Extract the [X, Y] coordinate from the center of the cell holding the provided text.  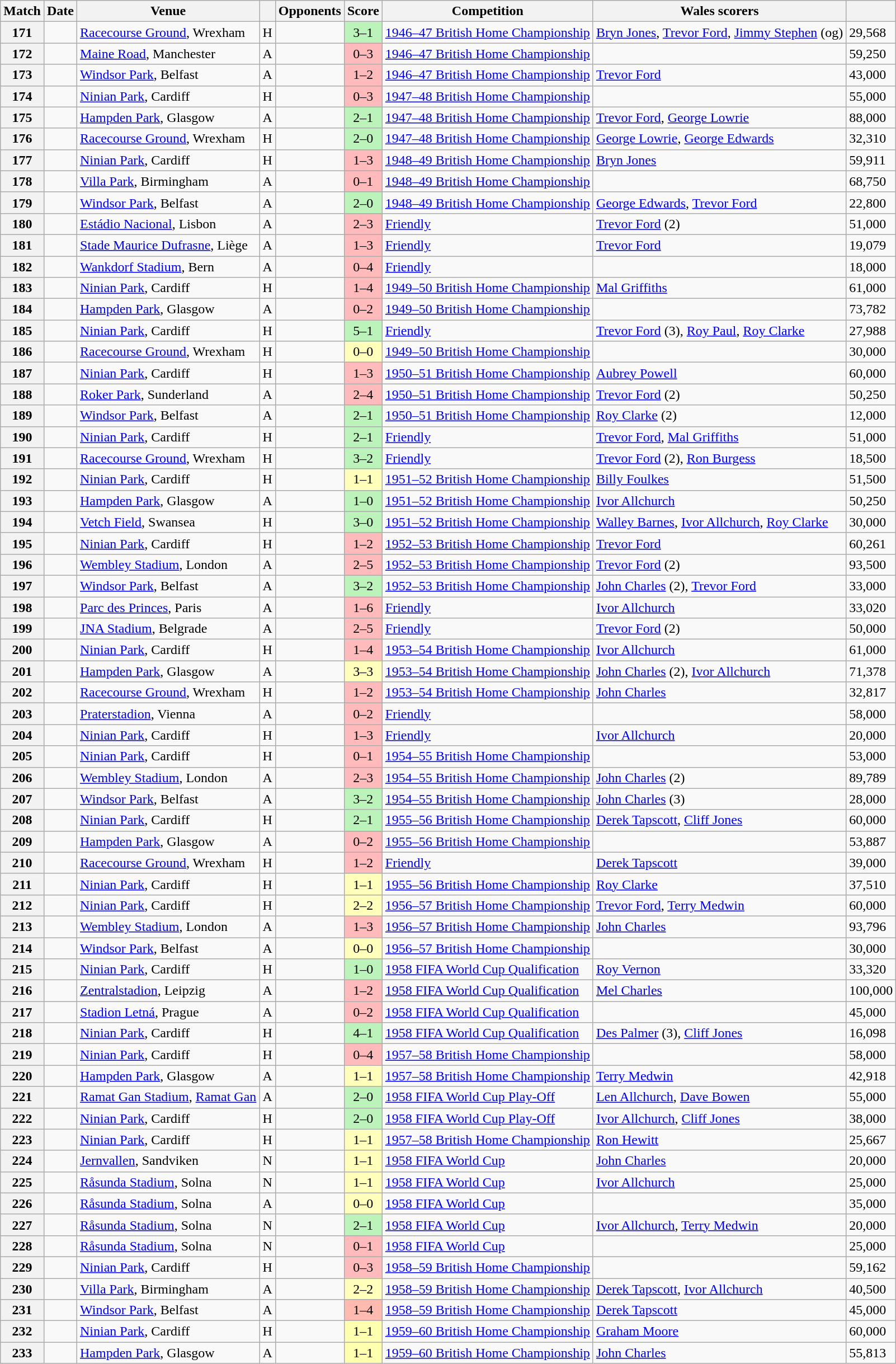
193 [22, 501]
35,000 [871, 1203]
68,750 [871, 181]
187 [22, 373]
Trevor Ford, Mal Griffiths [719, 437]
Billy Foulkes [719, 479]
Trevor Ford (2), Ron Burgess [719, 458]
71,378 [871, 671]
203 [22, 714]
4–1 [363, 1033]
Mel Charles [719, 991]
182 [22, 267]
33,020 [871, 607]
190 [22, 437]
Parc des Princes, Paris [168, 607]
181 [22, 245]
215 [22, 970]
Roy Vernon [719, 970]
208 [22, 820]
53,000 [871, 756]
227 [22, 1225]
3–3 [363, 671]
88,000 [871, 117]
229 [22, 1267]
201 [22, 671]
Praterstadion, Vienna [168, 714]
27,988 [871, 331]
Mal Griffiths [719, 288]
Opponents [310, 11]
207 [22, 799]
John Charles (3) [719, 799]
29,568 [871, 32]
59,250 [871, 54]
Score [363, 11]
Ivor Allchurch, Cliff Jones [719, 1118]
JNA Stadium, Belgrade [168, 629]
Zentralstadion, Leipzig [168, 991]
18,000 [871, 267]
232 [22, 1332]
53,887 [871, 841]
Date [60, 11]
Bryn Jones [719, 160]
210 [22, 863]
Graham Moore [719, 1332]
39,000 [871, 863]
213 [22, 926]
212 [22, 905]
218 [22, 1033]
198 [22, 607]
228 [22, 1246]
Estádio Nacional, Lisbon [168, 224]
Bryn Jones, Trevor Ford, Jimmy Stephen (og) [719, 32]
Competition [488, 11]
12,000 [871, 416]
89,789 [871, 778]
2–4 [363, 394]
199 [22, 629]
196 [22, 565]
Wales scorers [719, 11]
172 [22, 54]
175 [22, 117]
194 [22, 522]
223 [22, 1140]
Terry Medwin [719, 1076]
197 [22, 586]
Roker Park, Sunderland [168, 394]
200 [22, 650]
Vetch Field, Swansea [168, 522]
16,098 [871, 1033]
204 [22, 735]
38,000 [871, 1118]
55,813 [871, 1353]
Roy Clarke [719, 884]
Match [22, 11]
Derek Tapscott, Ivor Allchurch [719, 1288]
224 [22, 1161]
Stade Maurice Dufrasne, Liège [168, 245]
1–6 [363, 607]
Wankdorf Stadium, Bern [168, 267]
183 [22, 288]
93,500 [871, 565]
189 [22, 416]
19,079 [871, 245]
195 [22, 543]
3–1 [363, 32]
59,162 [871, 1267]
32,817 [871, 693]
42,918 [871, 1076]
Trevor Ford, George Lowrie [719, 117]
33,000 [871, 586]
50,000 [871, 629]
59,911 [871, 160]
Des Palmer (3), Cliff Jones [719, 1033]
32,310 [871, 139]
230 [22, 1288]
60,261 [871, 543]
51,500 [871, 479]
Ron Hewitt [719, 1140]
John Charles (2), Ivor Allchurch [719, 671]
100,000 [871, 991]
25,667 [871, 1140]
185 [22, 331]
191 [22, 458]
Jernvallen, Sandviken [168, 1161]
Ramat Gan Stadium, Ramat Gan [168, 1097]
174 [22, 96]
220 [22, 1076]
211 [22, 884]
Len Allchurch, Dave Bowen [719, 1097]
178 [22, 181]
Trevor Ford, Terry Medwin [719, 905]
5–1 [363, 331]
Aubrey Powell [719, 373]
209 [22, 841]
231 [22, 1310]
George Lowrie, George Edwards [719, 139]
Ivor Allchurch, Terry Medwin [719, 1225]
192 [22, 479]
188 [22, 394]
Stadion Letná, Prague [168, 1012]
Derek Tapscott, Cliff Jones [719, 820]
George Edwards, Trevor Ford [719, 203]
73,782 [871, 309]
3–0 [363, 522]
22,800 [871, 203]
217 [22, 1012]
33,320 [871, 970]
28,000 [871, 799]
222 [22, 1118]
216 [22, 991]
Venue [168, 11]
93,796 [871, 926]
18,500 [871, 458]
233 [22, 1353]
43,000 [871, 75]
Trevor Ford (3), Roy Paul, Roy Clarke [719, 331]
214 [22, 948]
176 [22, 139]
205 [22, 756]
John Charles (2), Trevor Ford [719, 586]
206 [22, 778]
180 [22, 224]
John Charles (2) [719, 778]
202 [22, 693]
186 [22, 352]
173 [22, 75]
Roy Clarke (2) [719, 416]
171 [22, 32]
Maine Road, Manchester [168, 54]
221 [22, 1097]
219 [22, 1055]
184 [22, 309]
226 [22, 1203]
37,510 [871, 884]
Walley Barnes, Ivor Allchurch, Roy Clarke [719, 522]
179 [22, 203]
177 [22, 160]
40,500 [871, 1288]
225 [22, 1182]
